Determine the (X, Y) coordinate at the center of the cell enclosing the given text.  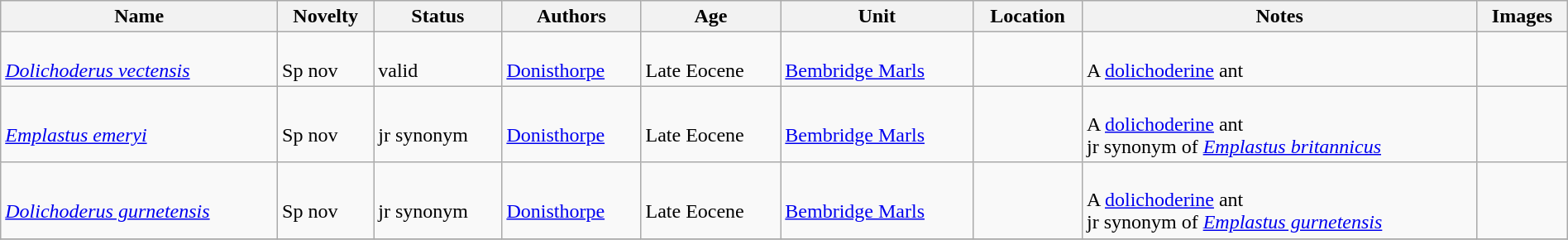
A dolichoderine ant (1279, 60)
Authors (571, 17)
valid (438, 60)
Unit (877, 17)
A dolichoderine antjr synonym of Emplastus britannicus (1279, 124)
Age (711, 17)
A dolichoderine antjr synonym of Emplastus gurnetensis (1279, 200)
Notes (1279, 17)
Dolichoderus gurnetensis (139, 200)
Status (438, 17)
Location (1028, 17)
Images (1522, 17)
Emplastus emeryi (139, 124)
Dolichoderus vectensis (139, 60)
Novelty (326, 17)
Name (139, 17)
